Locate the cell with the specified text and output its [x, y] center coordinate. 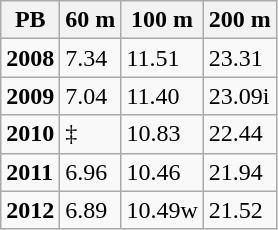
23.31 [240, 58]
200 m [240, 20]
2008 [30, 58]
PB [30, 20]
10.46 [162, 172]
22.44 [240, 134]
60 m [90, 20]
100 m [162, 20]
6.89 [90, 210]
6.96 [90, 172]
23.09i [240, 96]
2011 [30, 172]
21.52 [240, 210]
21.94 [240, 172]
11.51 [162, 58]
7.34 [90, 58]
2010 [30, 134]
2012 [30, 210]
10.49w [162, 210]
‡ [90, 134]
7.04 [90, 96]
11.40 [162, 96]
10.83 [162, 134]
2009 [30, 96]
